Determine the [X, Y] coordinate at the center of the cell enclosing the given text.  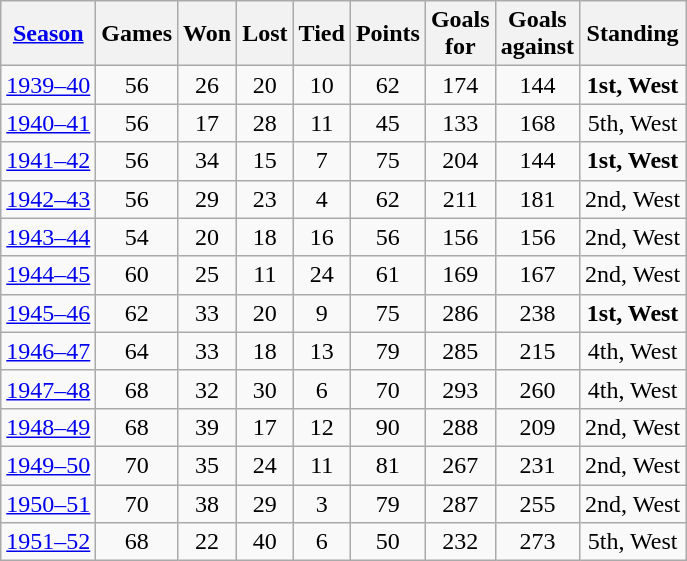
Points [388, 34]
40 [265, 542]
13 [322, 351]
273 [537, 542]
35 [208, 465]
1944–45 [48, 275]
3 [322, 503]
10 [322, 85]
Won [208, 34]
1942–43 [48, 199]
1946–47 [48, 351]
60 [137, 275]
28 [265, 123]
30 [265, 389]
293 [460, 389]
Standing [633, 34]
34 [208, 161]
1939–40 [48, 85]
Lost [265, 34]
1945–46 [48, 313]
1941–42 [48, 161]
181 [537, 199]
Goalsagainst [537, 34]
50 [388, 542]
90 [388, 427]
168 [537, 123]
285 [460, 351]
167 [537, 275]
169 [460, 275]
286 [460, 313]
26 [208, 85]
267 [460, 465]
16 [322, 237]
15 [265, 161]
1950–51 [48, 503]
1948–49 [48, 427]
23 [265, 199]
287 [460, 503]
238 [537, 313]
Tied [322, 34]
288 [460, 427]
215 [537, 351]
Games [137, 34]
231 [537, 465]
1940–41 [48, 123]
25 [208, 275]
64 [137, 351]
1949–50 [48, 465]
45 [388, 123]
54 [137, 237]
133 [460, 123]
Season [48, 34]
61 [388, 275]
4 [322, 199]
7 [322, 161]
209 [537, 427]
81 [388, 465]
12 [322, 427]
38 [208, 503]
39 [208, 427]
260 [537, 389]
9 [322, 313]
22 [208, 542]
211 [460, 199]
Goalsfor [460, 34]
1947–48 [48, 389]
1943–44 [48, 237]
255 [537, 503]
174 [460, 85]
32 [208, 389]
232 [460, 542]
1951–52 [48, 542]
204 [460, 161]
